Provide the [x, y] coordinate of the cell's center where the given text is located.  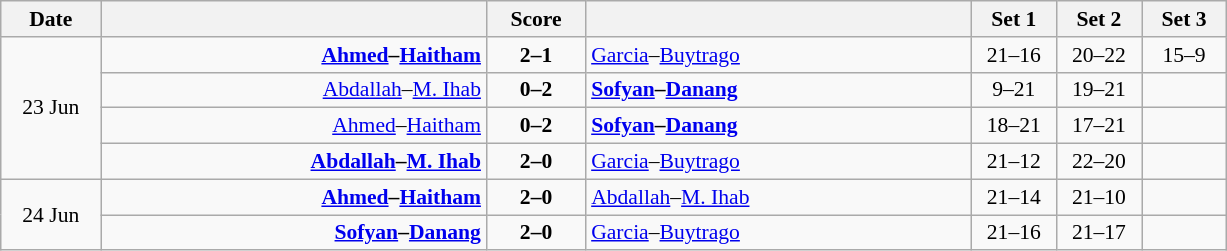
Set 1 [1014, 19]
2–1 [536, 55]
Score [536, 19]
21–14 [1014, 197]
21–17 [1098, 233]
15–9 [1184, 55]
17–21 [1098, 126]
21–10 [1098, 197]
22–20 [1098, 162]
Date [51, 19]
20–22 [1098, 55]
Set 3 [1184, 19]
19–21 [1098, 90]
23 Jun [51, 108]
21–12 [1014, 162]
Set 2 [1098, 19]
9–21 [1014, 90]
24 Jun [51, 214]
18–21 [1014, 126]
